Capture the cell that displays the provided text and extract its (X, Y) central coordinate. 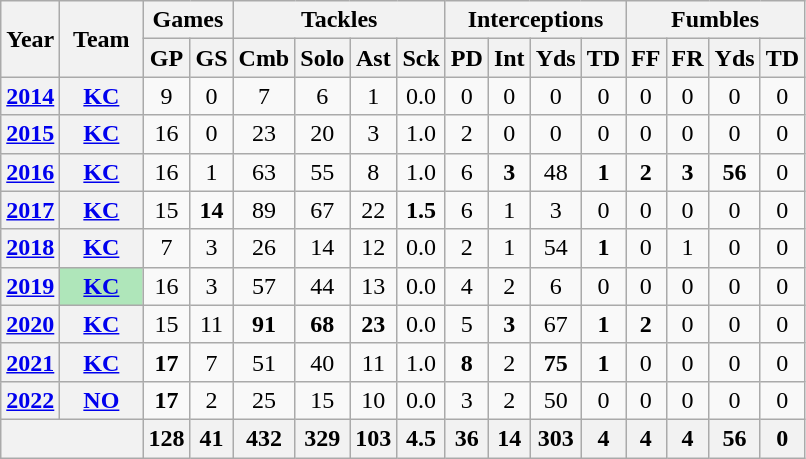
329 (322, 438)
54 (556, 248)
40 (322, 362)
Sck (421, 58)
2021 (30, 362)
Solo (322, 58)
Year (30, 39)
2017 (30, 210)
Cmb (264, 58)
4.5 (421, 438)
89 (264, 210)
5 (466, 324)
22 (374, 210)
2022 (30, 400)
48 (556, 172)
57 (264, 286)
Games (188, 20)
41 (212, 438)
68 (322, 324)
9 (166, 96)
2016 (30, 172)
51 (264, 362)
128 (166, 438)
63 (264, 172)
Tackles (339, 20)
50 (556, 400)
20 (322, 134)
GS (212, 58)
NO (102, 400)
GP (166, 58)
55 (322, 172)
13 (374, 286)
2014 (30, 96)
Interceptions (535, 20)
2020 (30, 324)
Fumbles (716, 20)
103 (374, 438)
44 (322, 286)
FR (688, 58)
2019 (30, 286)
36 (466, 438)
26 (264, 248)
FF (646, 58)
432 (264, 438)
303 (556, 438)
25 (264, 400)
Team (102, 39)
2015 (30, 134)
Ast (374, 58)
PD (466, 58)
1.5 (421, 210)
2018 (30, 248)
10 (374, 400)
91 (264, 324)
75 (556, 362)
12 (374, 248)
Int (509, 58)
